Find where the given text appears and provide that cell's center as (x, y) coordinate. 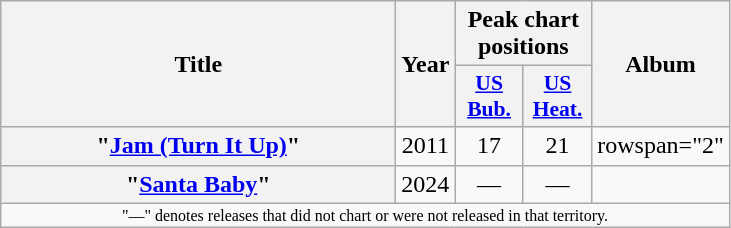
rowspan="2" (661, 146)
Title (198, 64)
17 (489, 146)
21 (557, 146)
US Bub. (489, 96)
2024 (426, 184)
Album (661, 64)
USHeat. (557, 96)
2011 (426, 146)
Year (426, 64)
"Jam (Turn It Up)" (198, 146)
"Santa Baby" (198, 184)
"—" denotes releases that did not chart or were not released in that territory. (366, 215)
Peak chartpositions (524, 34)
